Find where the given text appears and provide that cell's center as [X, Y] coordinate. 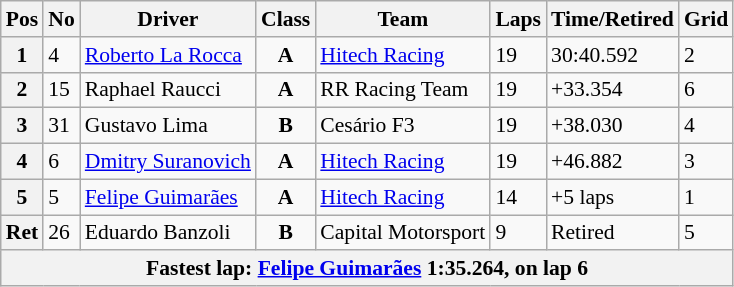
Raphael Raucci [168, 90]
Time/Retired [612, 19]
Roberto La Rocca [168, 55]
15 [62, 90]
26 [62, 233]
Capital Motorsport [402, 233]
Class [286, 19]
Ret [22, 233]
14 [518, 197]
+5 laps [612, 197]
Driver [168, 19]
Eduardo Banzoli [168, 233]
No [62, 19]
Dmitry Suranovich [168, 162]
31 [62, 126]
+33.354 [612, 90]
Laps [518, 19]
9 [518, 233]
+46.882 [612, 162]
Pos [22, 19]
Team [402, 19]
Gustavo Lima [168, 126]
Fastest lap: Felipe Guimarães 1:35.264, on lap 6 [368, 269]
RR Racing Team [402, 90]
Grid [706, 19]
Retired [612, 233]
Cesário F3 [402, 126]
Felipe Guimarães [168, 197]
+38.030 [612, 126]
30:40.592 [612, 55]
